Extract the (x, y) coordinate from the center of the cell holding the provided text.  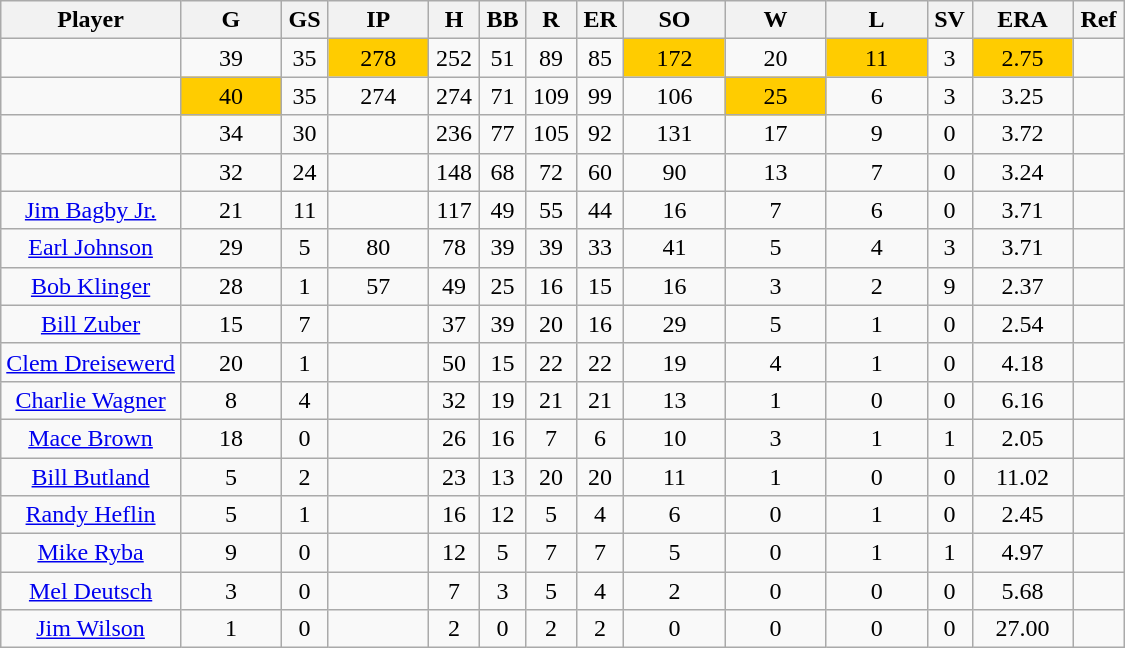
3.24 (1022, 172)
23 (454, 477)
78 (454, 248)
8 (230, 400)
Jim Bagby Jr. (91, 210)
18 (230, 438)
34 (230, 134)
Bill Zuber (91, 324)
11.02 (1022, 477)
17 (776, 134)
10 (674, 438)
6.16 (1022, 400)
37 (454, 324)
85 (600, 58)
80 (378, 248)
99 (600, 96)
89 (552, 58)
Jim Wilson (91, 629)
2.75 (1022, 58)
W (776, 20)
106 (674, 96)
3.72 (1022, 134)
55 (552, 210)
172 (674, 58)
278 (378, 58)
Ref (1098, 20)
Bob Klinger (91, 286)
236 (454, 134)
50 (454, 362)
33 (600, 248)
ER (600, 20)
71 (502, 96)
41 (674, 248)
4.97 (1022, 553)
51 (502, 58)
57 (378, 286)
77 (502, 134)
117 (454, 210)
60 (600, 172)
Bill Butland (91, 477)
148 (454, 172)
27.00 (1022, 629)
L (876, 20)
72 (552, 172)
ERA (1022, 20)
Mel Deutsch (91, 591)
3.25 (1022, 96)
131 (674, 134)
G (230, 20)
68 (502, 172)
SV (950, 20)
Clem Dreisewerd (91, 362)
BB (502, 20)
40 (230, 96)
2.54 (1022, 324)
26 (454, 438)
4.18 (1022, 362)
105 (552, 134)
30 (304, 134)
90 (674, 172)
5.68 (1022, 591)
92 (600, 134)
Randy Heflin (91, 515)
R (552, 20)
24 (304, 172)
44 (600, 210)
2.45 (1022, 515)
252 (454, 58)
Earl Johnson (91, 248)
2.37 (1022, 286)
Mike Ryba (91, 553)
Charlie Wagner (91, 400)
2.05 (1022, 438)
SO (674, 20)
Player (91, 20)
IP (378, 20)
H (454, 20)
Mace Brown (91, 438)
109 (552, 96)
GS (304, 20)
28 (230, 286)
